Search for the cell housing the specified text and yield its [X, Y] center coordinate. 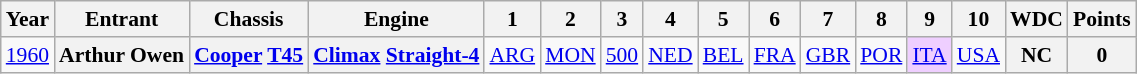
USA [978, 55]
Engine [396, 19]
Year [28, 19]
WDC [1036, 19]
NC [1036, 55]
8 [881, 19]
POR [881, 55]
1960 [28, 55]
10 [978, 19]
GBR [828, 55]
3 [622, 19]
4 [670, 19]
9 [929, 19]
0 [1102, 55]
BEL [724, 55]
FRA [775, 55]
5 [724, 19]
Cooper T45 [248, 55]
Arthur Owen [122, 55]
Chassis [248, 19]
Points [1102, 19]
NED [670, 55]
1 [512, 19]
7 [828, 19]
Climax Straight-4 [396, 55]
Entrant [122, 19]
6 [775, 19]
2 [570, 19]
MON [570, 55]
ARG [512, 55]
ITA [929, 55]
500 [622, 55]
